Determine the (X, Y) coordinate at the center of the cell enclosing the given text.  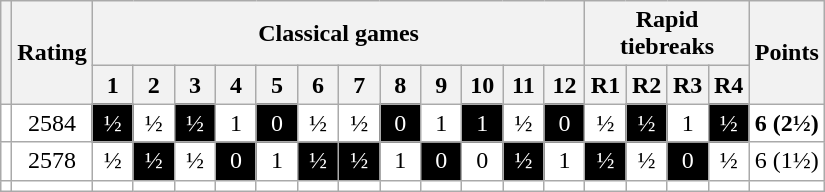
Classical games (338, 34)
R4 (728, 85)
Rating (52, 52)
4 (236, 85)
R3 (688, 85)
2584 (52, 123)
8 (400, 85)
Points (786, 52)
12 (564, 85)
10 (482, 85)
2578 (52, 161)
Rapid tiebreaks (667, 34)
2 (154, 85)
6 (2½) (786, 123)
11 (524, 85)
6 (1½) (786, 161)
R2 (646, 85)
9 (442, 85)
R1 (606, 85)
3 (194, 85)
6 (318, 85)
7 (360, 85)
5 (276, 85)
